Capture the cell that displays the provided text and extract its [x, y] central coordinate. 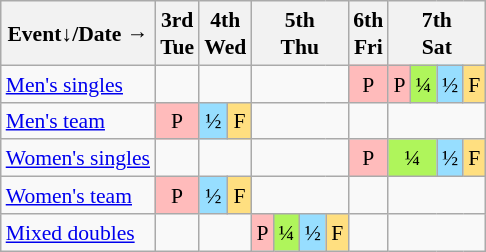
Women's singles [78, 158]
Event↓/Date → [78, 33]
5thThu [300, 33]
Men's singles [78, 84]
3rdTue [177, 33]
7thSat [436, 33]
Men's team [78, 120]
Women's team [78, 194]
Mixed doubles [78, 232]
4thWed [225, 33]
6thFri [368, 33]
